For the text-containing cell, return its midpoint in [x, y] coordinate format. 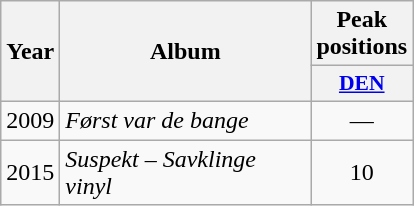
2009 [30, 120]
Først var de bange [186, 120]
Peak positions [362, 34]
DEN [362, 84]
Album [186, 52]
10 [362, 172]
2015 [30, 172]
Suspekt – Savklinge vinyl [186, 172]
Year [30, 52]
— [362, 120]
